Return [x, y] of the center of cell containing provided text 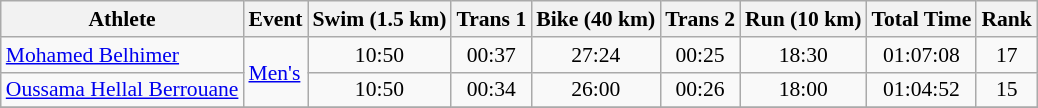
17 [1006, 55]
01:04:52 [922, 90]
Men's [275, 72]
Athlete [122, 19]
Oussama Hellal Berrouane [122, 90]
Swim (1.5 km) [380, 19]
18:00 [803, 90]
Total Time [922, 19]
00:34 [491, 90]
Trans 1 [491, 19]
15 [1006, 90]
Event [275, 19]
00:26 [700, 90]
Rank [1006, 19]
Run (10 km) [803, 19]
00:25 [700, 55]
27:24 [596, 55]
26:00 [596, 90]
Trans 2 [700, 19]
00:37 [491, 55]
01:07:08 [922, 55]
18:30 [803, 55]
Mohamed Belhimer [122, 55]
Bike (40 km) [596, 19]
